Locate the cell with the specified text and output its (X, Y) center coordinate. 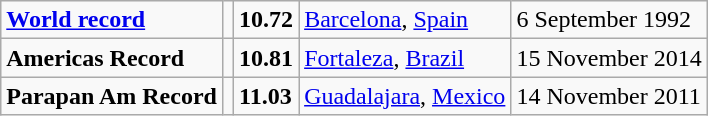
Parapan Am Record (112, 96)
Barcelona, Spain (405, 20)
Fortaleza, Brazil (405, 58)
10.81 (266, 58)
World record (112, 20)
10.72 (266, 20)
11.03 (266, 96)
14 November 2011 (609, 96)
Americas Record (112, 58)
15 November 2014 (609, 58)
Guadalajara, Mexico (405, 96)
6 September 1992 (609, 20)
